Output the [x, y] coordinate of the center of the cell containing the given text.  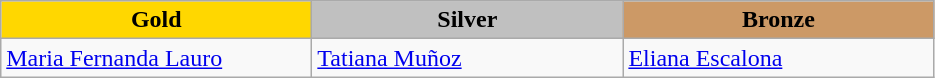
Eliana Escalona [778, 58]
Silver [468, 20]
Tatiana Muñoz [468, 58]
Bronze [778, 20]
Gold [156, 20]
Maria Fernanda Lauro [156, 58]
